Determine the (x, y) coordinate at the center of the cell enclosing the given text.  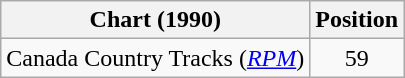
Chart (1990) (156, 20)
Position (357, 20)
59 (357, 58)
Canada Country Tracks (RPM) (156, 58)
